Return the [X, Y] coordinate for the center point of the cell that contains the specified text.  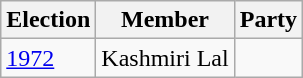
Election [48, 20]
Member [165, 20]
Party [268, 20]
1972 [48, 58]
Kashmiri Lal [165, 58]
